Find where the given text appears and provide that cell's center as (X, Y) coordinate. 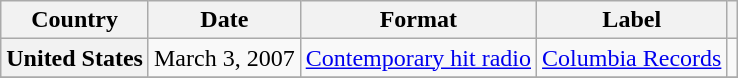
Country (75, 20)
Contemporary hit radio (418, 58)
Label (632, 20)
Columbia Records (632, 58)
Date (224, 20)
March 3, 2007 (224, 58)
United States (75, 58)
Format (418, 20)
